Output the (X, Y) coordinate of the center of the cell containing the given text.  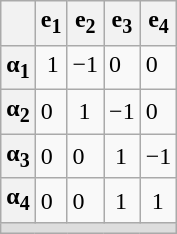
α4 (18, 200)
e1 (51, 23)
e2 (86, 23)
α1 (18, 67)
e3 (122, 23)
e4 (158, 23)
α3 (18, 156)
α2 (18, 111)
